Detect which cell encompasses the target text, then output its (x, y) center coordinate. 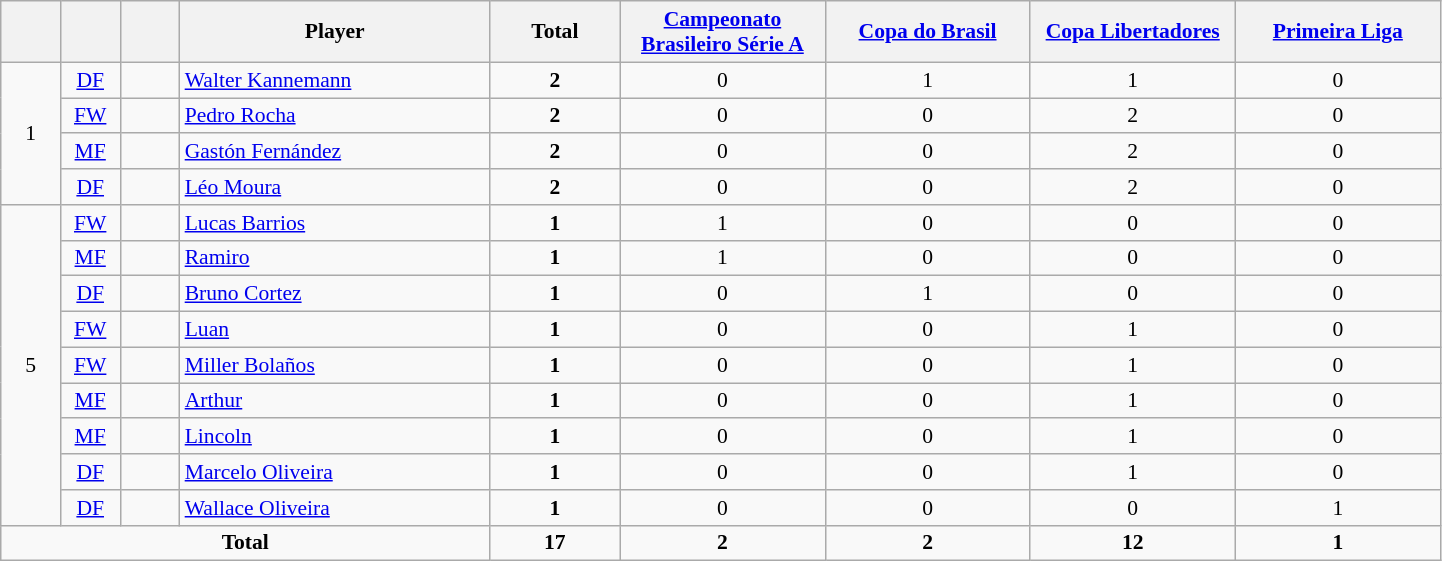
5 (31, 366)
Pedro Rocha (335, 116)
Miller Bolaños (335, 365)
Player (335, 32)
Marcelo Oliveira (335, 472)
Ramiro (335, 258)
Lincoln (335, 437)
17 (555, 543)
Wallace Oliveira (335, 508)
Walter Kannemann (335, 80)
Bruno Cortez (335, 294)
Gastón Fernández (335, 152)
Luan (335, 330)
12 (1132, 543)
Primeira Liga (1338, 32)
Lucas Barrios (335, 223)
Copa do Brasil (928, 32)
Campeonato Brasileiro Série A (722, 32)
Copa Libertadores (1132, 32)
Léo Moura (335, 187)
Arthur (335, 401)
